From the cell containing the given text, extract its center point as (X, Y) coordinate. 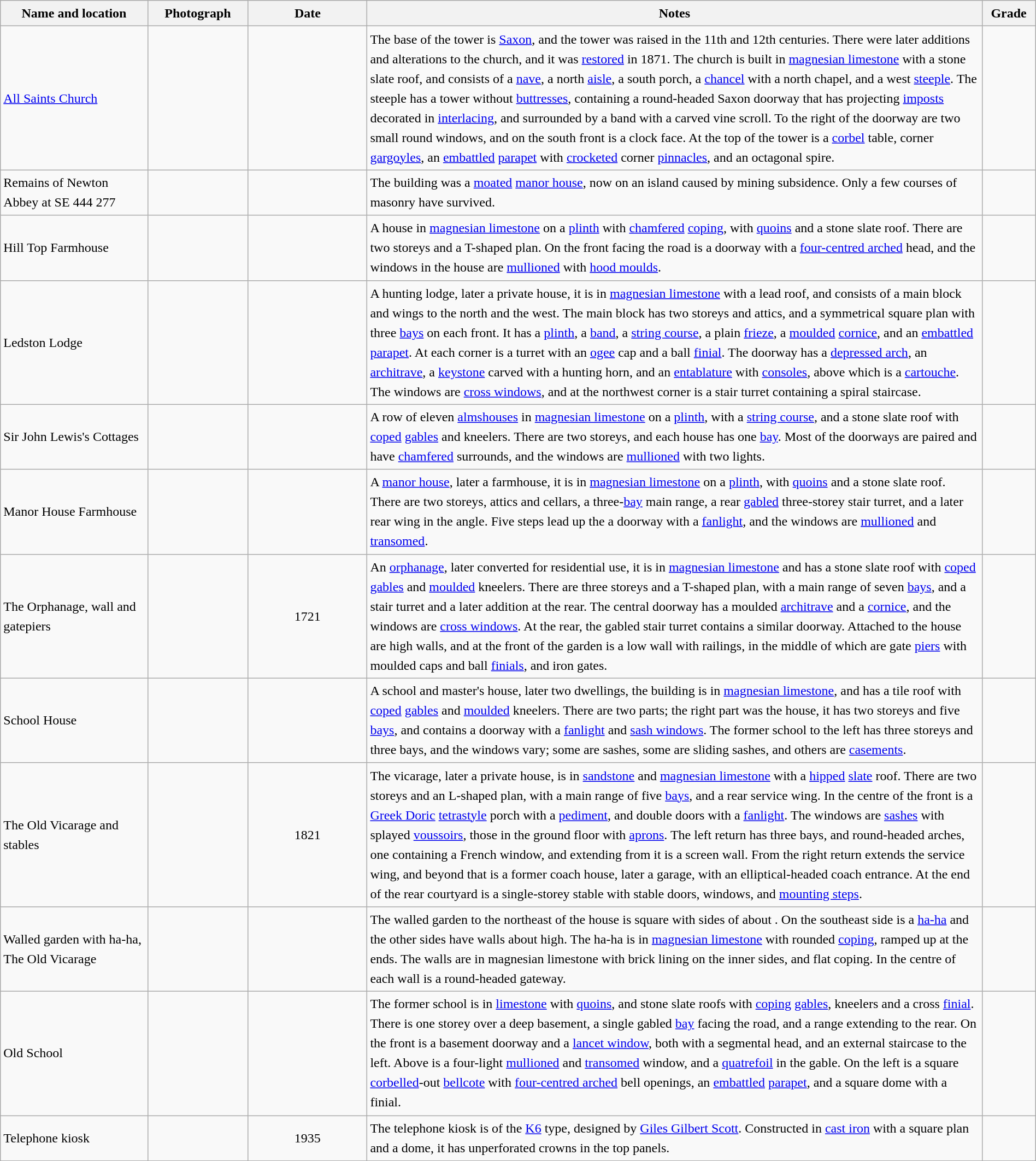
Grade (1009, 13)
Remains of Newton Abbey at SE 444 277 (74, 192)
The Orphanage, wall and gatepiers (74, 616)
The building was a moated manor house, now on an island caused by mining subsidence. Only a few courses of masonry have survived. (674, 192)
Date (308, 13)
The Old Vicarage and stables (74, 835)
School House (74, 720)
Notes (674, 13)
1935 (308, 1139)
Sir John Lewis's Cottages (74, 437)
All Saints Church (74, 98)
Hill Top Farmhouse (74, 248)
Manor House Farmhouse (74, 511)
1721 (308, 616)
Photograph (198, 13)
Name and location (74, 13)
Telephone kiosk (74, 1139)
Ledston Lodge (74, 342)
Walled garden with ha-ha,The Old Vicarage (74, 948)
1821 (308, 835)
Old School (74, 1053)
